Extract the (X, Y) coordinate from the center of the cell holding the provided text.  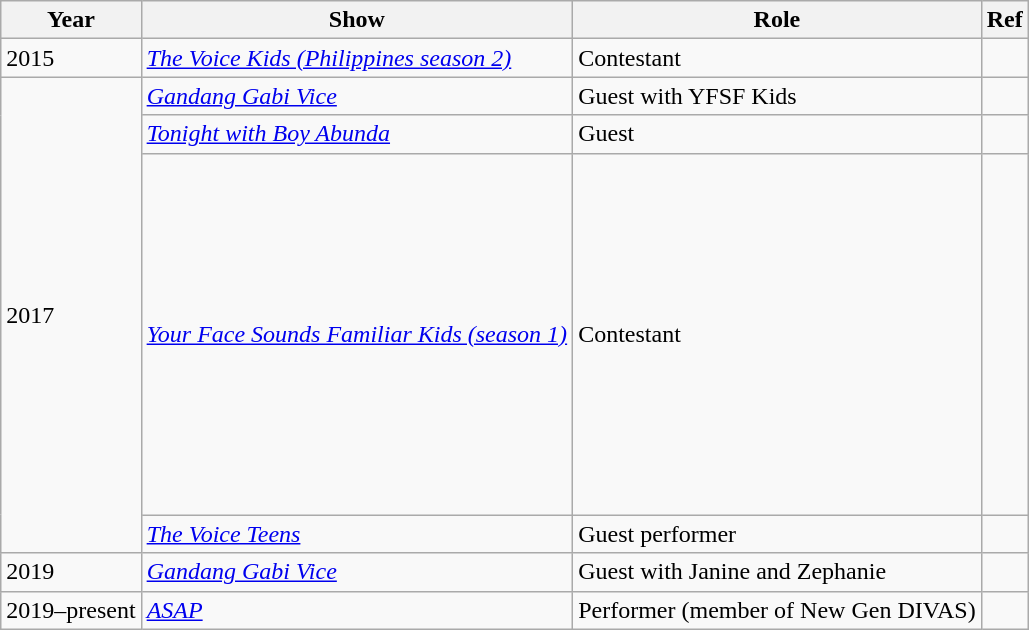
Performer (member of New Gen DIVAS) (778, 610)
Guest performer (778, 534)
The Voice Teens (357, 534)
ASAP (357, 610)
The Voice Kids (Philippines season 2) (357, 58)
Ref (1004, 20)
Role (778, 20)
2019 (71, 572)
2019–present (71, 610)
Year (71, 20)
2015 (71, 58)
2017 (71, 315)
Guest (778, 134)
Show (357, 20)
Guest with YFSF Kids (778, 96)
Your Face Sounds Familiar Kids (season 1) (357, 334)
Guest with Janine and Zephanie (778, 572)
Tonight with Boy Abunda (357, 134)
